Determine the (x, y) coordinate at the center of the cell enclosing the given text.  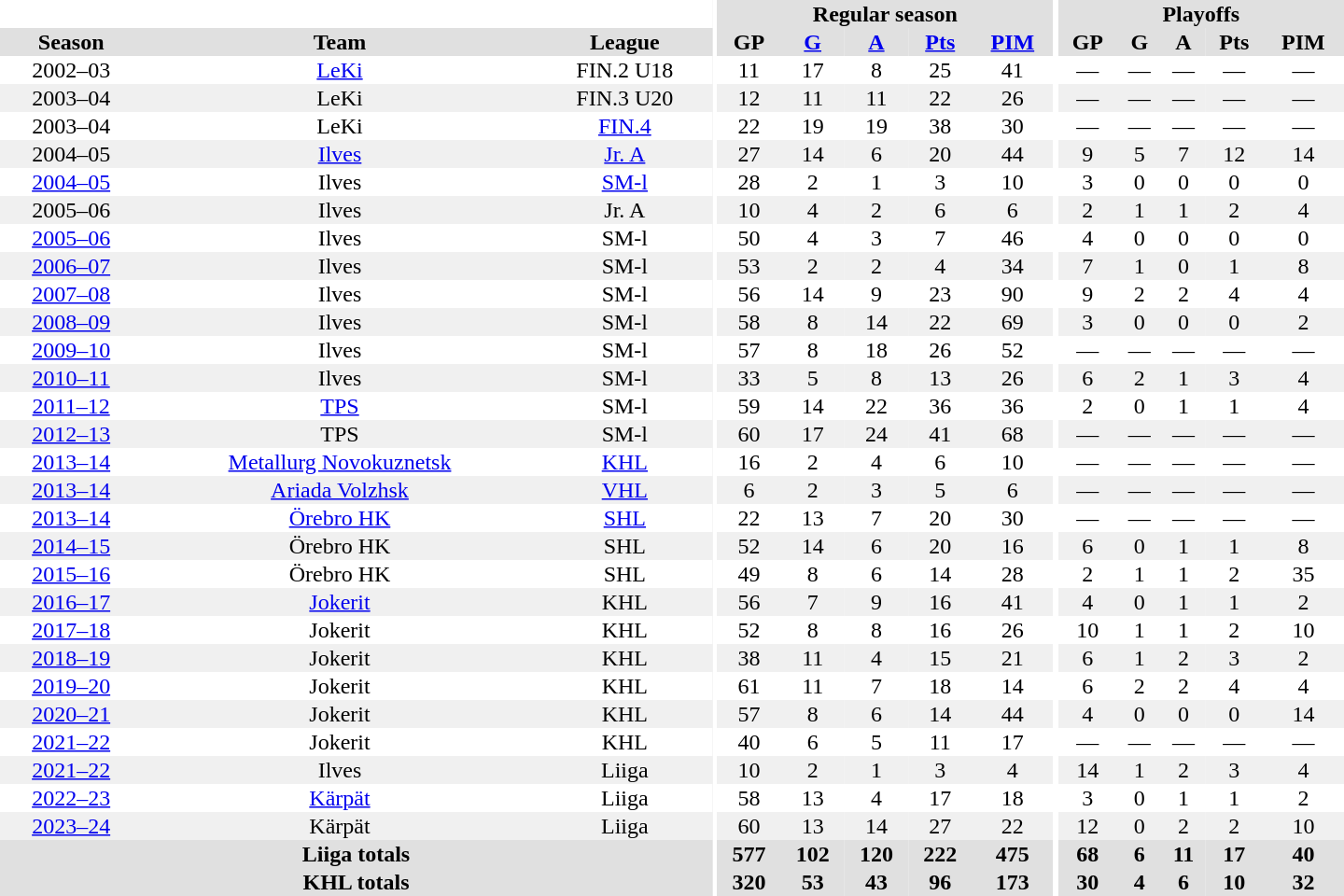
Metallurg Novokuznetsk (340, 462)
475 (1012, 854)
2002–03 (71, 70)
2022–23 (71, 798)
46 (1012, 238)
96 (940, 882)
320 (749, 882)
2011–12 (71, 406)
34 (1012, 266)
120 (876, 854)
50 (749, 238)
24 (876, 434)
173 (1012, 882)
FIN.4 (625, 126)
FIN.2 U18 (625, 70)
VHL (625, 490)
102 (813, 854)
2018–19 (71, 658)
2019–20 (71, 686)
33 (749, 378)
2017–18 (71, 630)
43 (876, 882)
Ariada Volzhsk (340, 490)
577 (749, 854)
2015–16 (71, 574)
Liiga totals (357, 854)
2012–13 (71, 434)
Season (71, 42)
League (625, 42)
222 (940, 854)
Playoffs (1201, 14)
2006–07 (71, 266)
Regular season (885, 14)
2020–21 (71, 714)
2007–08 (71, 294)
2016–17 (71, 602)
23 (940, 294)
61 (749, 686)
2008–09 (71, 322)
15 (940, 658)
69 (1012, 322)
2009–10 (71, 350)
2023–24 (71, 826)
2010–11 (71, 378)
59 (749, 406)
FIN.3 U20 (625, 98)
25 (940, 70)
KHL totals (357, 882)
Team (340, 42)
2014–15 (71, 546)
21 (1012, 658)
49 (749, 574)
90 (1012, 294)
32 (1303, 882)
35 (1303, 574)
